Find where the given text appears and provide that cell's center as [X, Y] coordinate. 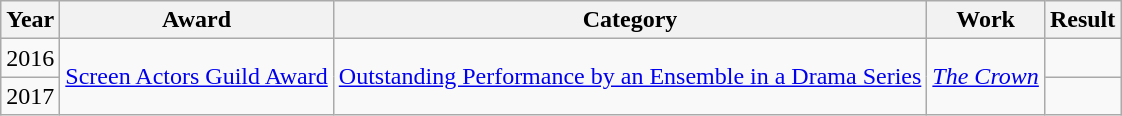
Year [30, 20]
Result [1082, 20]
Work [986, 20]
The Crown [986, 77]
Category [630, 20]
Outstanding Performance by an Ensemble in a Drama Series [630, 77]
2017 [30, 96]
Screen Actors Guild Award [196, 77]
2016 [30, 58]
Award [196, 20]
